Return the (X, Y) coordinate for the center point of the cell that contains the specified text.  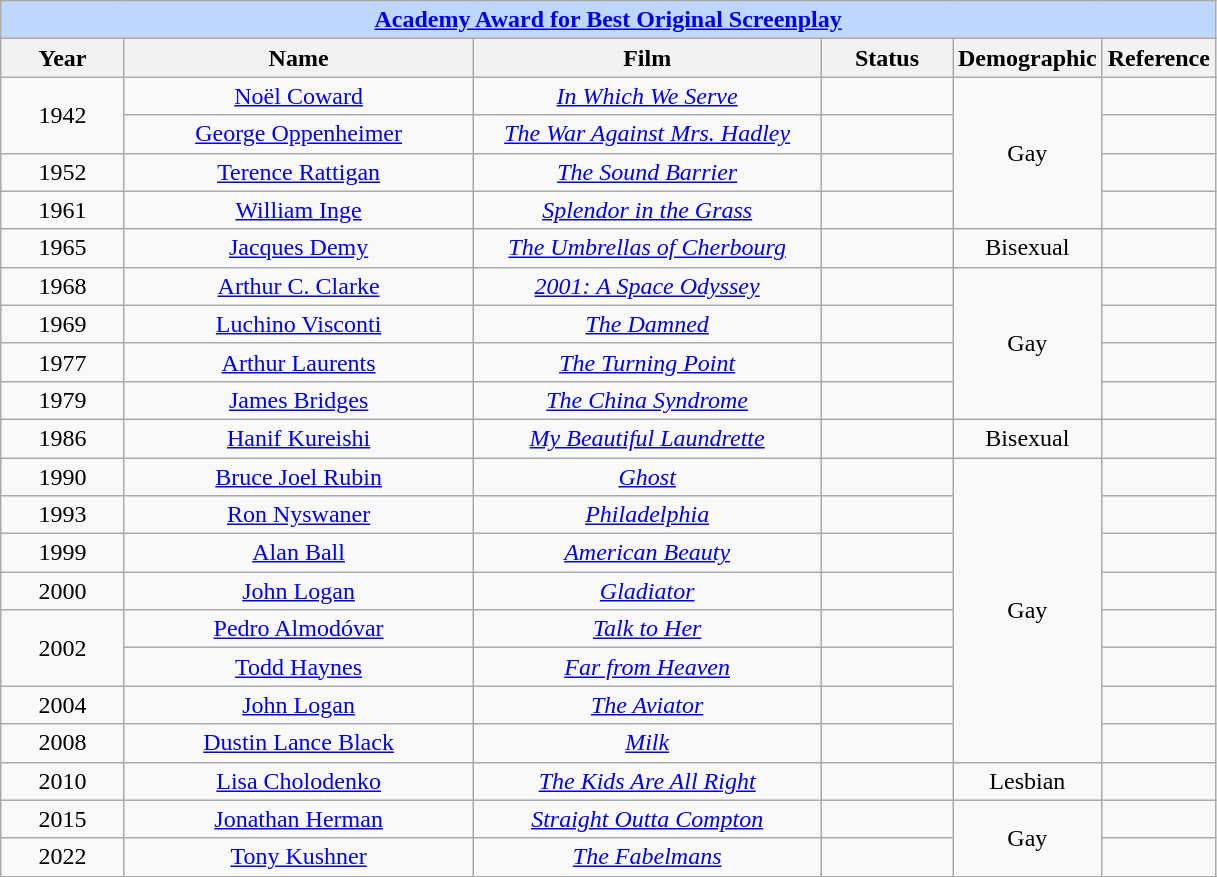
Tony Kushner (298, 857)
Noël Coward (298, 96)
Splendor in the Grass (648, 210)
Bruce Joel Rubin (298, 477)
1942 (63, 115)
Gladiator (648, 591)
In Which We Serve (648, 96)
Milk (648, 743)
The Kids Are All Right (648, 781)
Jacques Demy (298, 248)
1961 (63, 210)
1999 (63, 553)
1969 (63, 324)
Todd Haynes (298, 667)
My Beautiful Laundrette (648, 438)
The Damned (648, 324)
2001: A Space Odyssey (648, 286)
The China Syndrome (648, 400)
American Beauty (648, 553)
Philadelphia (648, 515)
Demographic (1027, 58)
Reference (1158, 58)
Status (886, 58)
Dustin Lance Black (298, 743)
Pedro Almodóvar (298, 629)
James Bridges (298, 400)
Straight Outta Compton (648, 819)
1965 (63, 248)
The Aviator (648, 705)
1990 (63, 477)
Far from Heaven (648, 667)
The Turning Point (648, 362)
2002 (63, 648)
Academy Award for Best Original Screenplay (608, 20)
Luchino Visconti (298, 324)
Lesbian (1027, 781)
1979 (63, 400)
Ron Nyswaner (298, 515)
2015 (63, 819)
Film (648, 58)
The War Against Mrs. Hadley (648, 134)
Terence Rattigan (298, 172)
Alan Ball (298, 553)
2000 (63, 591)
1952 (63, 172)
1986 (63, 438)
The Fabelmans (648, 857)
Arthur C. Clarke (298, 286)
George Oppenheimer (298, 134)
2022 (63, 857)
The Umbrellas of Cherbourg (648, 248)
Hanif Kureishi (298, 438)
2010 (63, 781)
1968 (63, 286)
2008 (63, 743)
William Inge (298, 210)
Arthur Laurents (298, 362)
Jonathan Herman (298, 819)
1977 (63, 362)
Talk to Her (648, 629)
1993 (63, 515)
Year (63, 58)
The Sound Barrier (648, 172)
2004 (63, 705)
Name (298, 58)
Lisa Cholodenko (298, 781)
Ghost (648, 477)
